Extract the [X, Y] coordinate from the center of the cell holding the provided text.  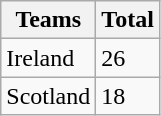
Total [128, 20]
Scotland [48, 96]
Teams [48, 20]
18 [128, 96]
Ireland [48, 58]
26 [128, 58]
